From the cell containing the given text, extract its center point as [x, y] coordinate. 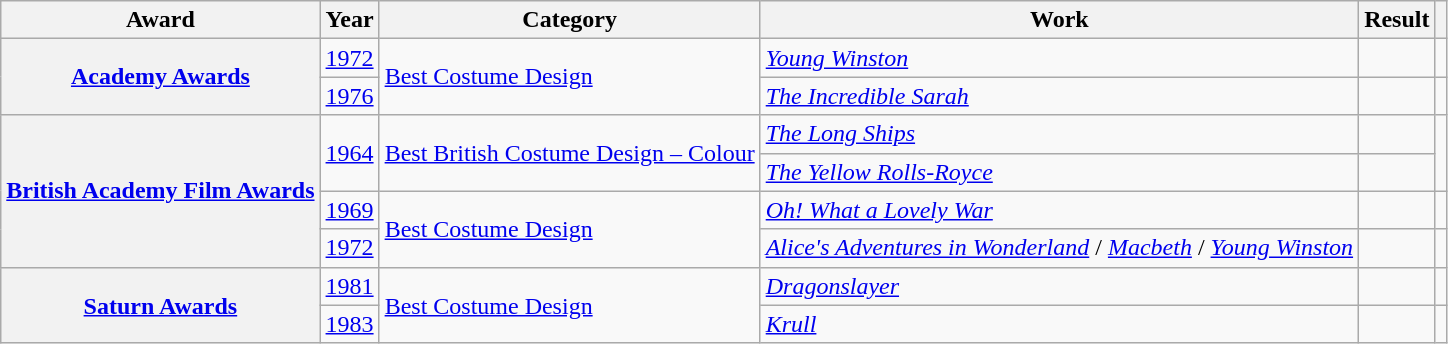
The Incredible Sarah [1059, 96]
Result [1397, 20]
Work [1059, 20]
The Long Ships [1059, 134]
Dragonslayer [1059, 286]
Krull [1059, 324]
1969 [350, 210]
Best British Costume Design – Colour [570, 153]
Saturn Awards [160, 305]
Young Winston [1059, 58]
1976 [350, 96]
1983 [350, 324]
1964 [350, 153]
British Academy Film Awards [160, 191]
Category [570, 20]
Oh! What a Lovely War [1059, 210]
Year [350, 20]
The Yellow Rolls-Royce [1059, 172]
Award [160, 20]
1981 [350, 286]
Alice's Adventures in Wonderland / Macbeth / Young Winston [1059, 248]
Academy Awards [160, 77]
